Capture the cell that displays the provided text and extract its (x, y) central coordinate. 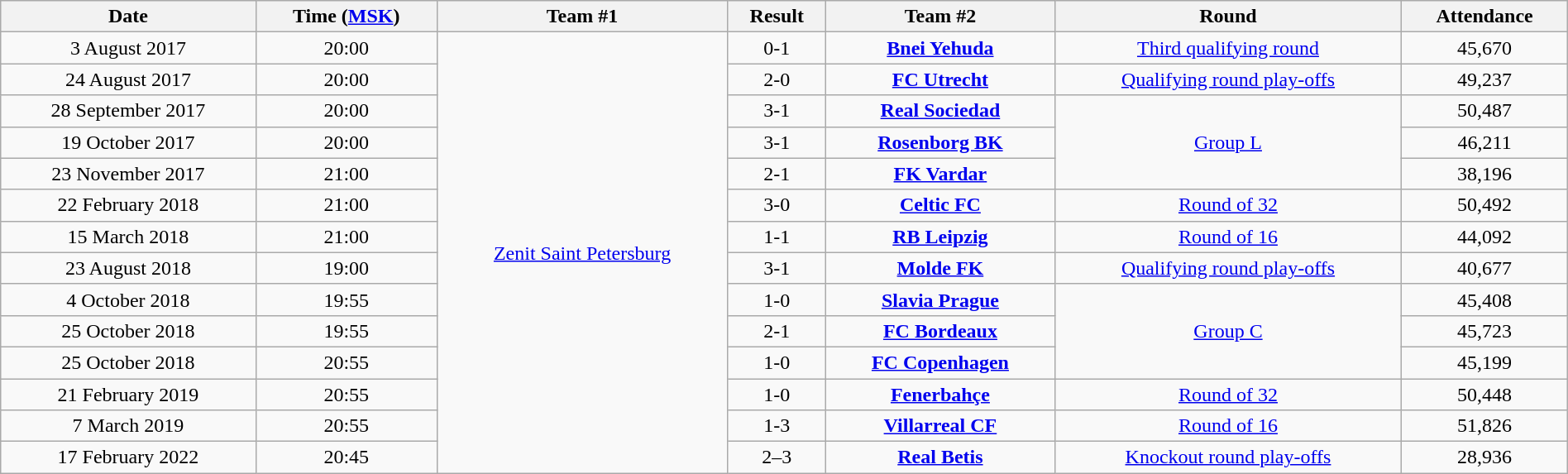
Date (128, 17)
1-1 (777, 237)
3 August 2017 (128, 48)
2-0 (777, 79)
Group C (1228, 331)
20:45 (346, 457)
24 August 2017 (128, 79)
21 February 2019 (128, 395)
Team #1 (582, 17)
22 February 2018 (128, 205)
Real Sociedad (940, 111)
45,670 (1484, 48)
38,196 (1484, 174)
23 August 2018 (128, 268)
49,237 (1484, 79)
Fenerbahçe (940, 395)
45,199 (1484, 362)
FC Utrecht (940, 79)
45,723 (1484, 331)
23 November 2017 (128, 174)
2–3 (777, 457)
Result (777, 17)
Knockout round play-offs (1228, 457)
Team #2 (940, 17)
Molde FK (940, 268)
Group L (1228, 142)
Rosenborg BK (940, 142)
FC Copenhagen (940, 362)
40,677 (1484, 268)
Villarreal CF (940, 426)
17 February 2022 (128, 457)
0-1 (777, 48)
50,492 (1484, 205)
FC Bordeaux (940, 331)
Time (MSK) (346, 17)
Zenit Saint Petersburg (582, 253)
51,826 (1484, 426)
Real Betis (940, 457)
Celtic FC (940, 205)
3-0 (777, 205)
Slavia Prague (940, 299)
19 October 2017 (128, 142)
28,936 (1484, 457)
44,092 (1484, 237)
Bnei Yehuda (940, 48)
50,448 (1484, 395)
4 October 2018 (128, 299)
FK Vardar (940, 174)
1-3 (777, 426)
RB Leipzig (940, 237)
19:00 (346, 268)
7 March 2019 (128, 426)
45,408 (1484, 299)
28 September 2017 (128, 111)
50,487 (1484, 111)
Third qualifying round (1228, 48)
Round (1228, 17)
Attendance (1484, 17)
15 March 2018 (128, 237)
46,211 (1484, 142)
